Locate the cell with the specified text and output its (x, y) center coordinate. 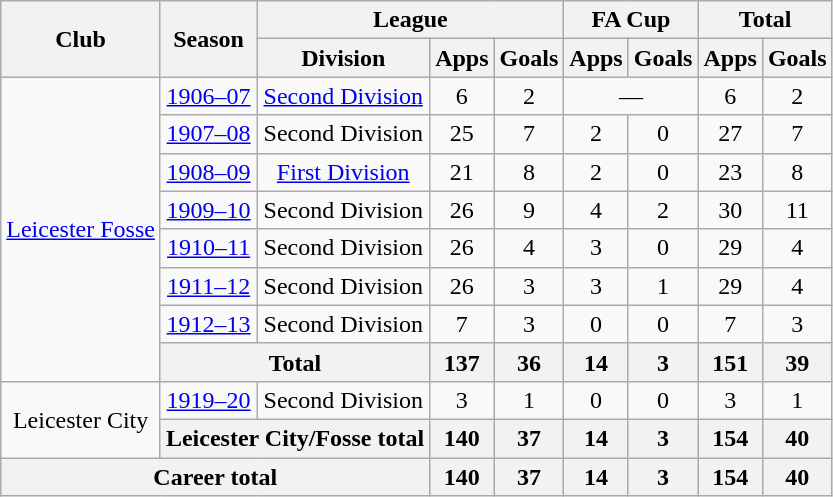
1908–09 (208, 172)
First Division (344, 172)
39 (797, 362)
11 (797, 210)
21 (462, 172)
23 (730, 172)
League (410, 20)
Division (344, 58)
1911–12 (208, 286)
Leicester City/Fosse total (294, 438)
1919–20 (208, 400)
25 (462, 134)
1907–08 (208, 134)
9 (529, 210)
FA Cup (631, 20)
137 (462, 362)
36 (529, 362)
Career total (216, 477)
Leicester City (81, 419)
Club (81, 39)
1910–11 (208, 248)
1912–13 (208, 324)
151 (730, 362)
Leicester Fosse (81, 229)
1909–10 (208, 210)
Season (208, 39)
30 (730, 210)
27 (730, 134)
1906–07 (208, 96)
— (631, 96)
